Scan for the cell matching the given text and deliver its [X, Y] coordinate at center. 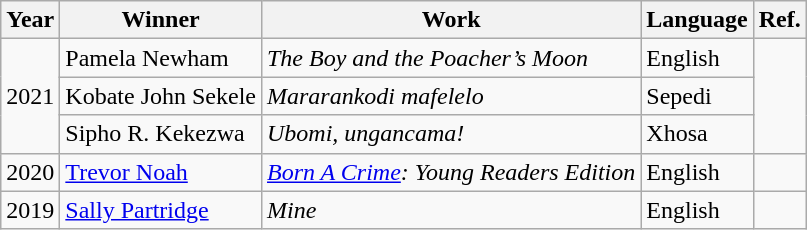
Mararankodi mafelelo [450, 96]
Ubomi, ungancama! [450, 134]
Language [697, 20]
Mine [450, 210]
The Boy and the Poacher’s Moon [450, 58]
Winner [161, 20]
Year [30, 20]
Kobate John Sekele [161, 96]
Trevor Noah [161, 172]
2021 [30, 96]
2020 [30, 172]
Pamela Newham [161, 58]
Sally Partridge [161, 210]
Sipho R. Kekezwa [161, 134]
2019 [30, 210]
Ref. [780, 20]
Born A Crime: Young Readers Edition [450, 172]
Sepedi [697, 96]
Xhosa [697, 134]
Work [450, 20]
